Output the [X, Y] coordinate of the center of the cell containing the given text.  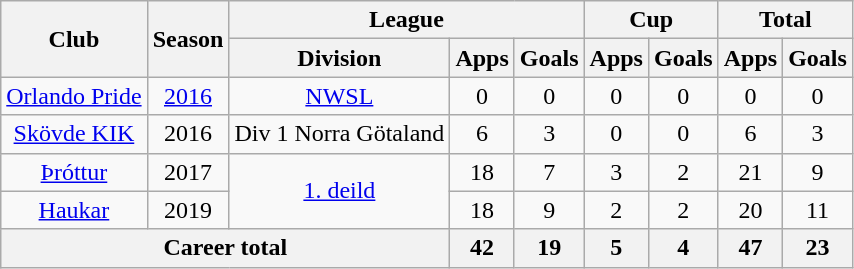
Þróttur [74, 172]
11 [818, 210]
2017 [188, 172]
2019 [188, 210]
7 [549, 172]
Club [74, 39]
5 [616, 248]
42 [482, 248]
47 [750, 248]
League [406, 20]
4 [683, 248]
Division [340, 58]
20 [750, 210]
Skövde KIK [74, 134]
Cup [651, 20]
Total [785, 20]
Haukar [74, 210]
19 [549, 248]
1. deild [340, 191]
23 [818, 248]
Div 1 Norra Götaland [340, 134]
Season [188, 39]
21 [750, 172]
Career total [226, 248]
NWSL [340, 96]
Orlando Pride [74, 96]
